From the cell containing the given text, extract its center point as [x, y] coordinate. 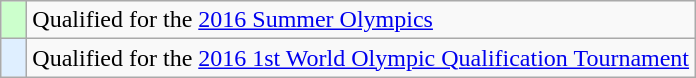
Qualified for the 2016 1st World Olympic Qualification Tournament [361, 58]
Qualified for the 2016 Summer Olympics [361, 20]
